Find where the given text appears and provide that cell's center as (X, Y) coordinate. 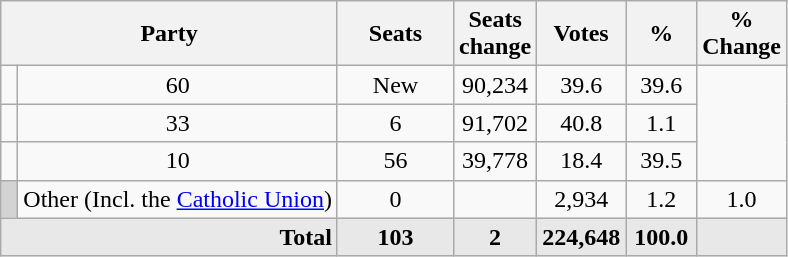
Other (Incl. the Catholic Union) (178, 199)
39.5 (662, 161)
1.0 (742, 199)
33 (178, 123)
60 (178, 85)
2,934 (582, 199)
Seats (395, 34)
1.2 (662, 199)
91,702 (496, 123)
40.8 (582, 123)
224,648 (582, 237)
Party (170, 34)
0 (395, 199)
1.1 (662, 123)
18.4 (582, 161)
56 (395, 161)
39,778 (496, 161)
10 (178, 161)
100.0 (662, 237)
Votes (582, 34)
% Change (742, 34)
Total (170, 237)
2 (496, 237)
103 (395, 237)
% (662, 34)
New (395, 85)
90,234 (496, 85)
Seats change (496, 34)
6 (395, 123)
